Provide the (x, y) coordinate of the cell's center where the given text is located.  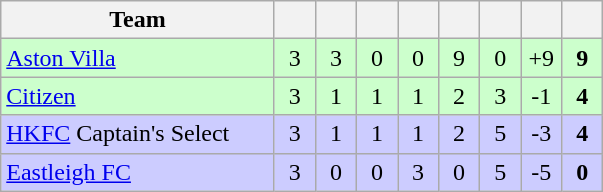
Team (138, 20)
Citizen (138, 96)
Aston Villa (138, 58)
-5 (542, 172)
-1 (542, 96)
-3 (542, 134)
Eastleigh FC (138, 172)
HKFC Captain's Select (138, 134)
+9 (542, 58)
